Provide the [x, y] coordinate of the cell's center where the given text is located.  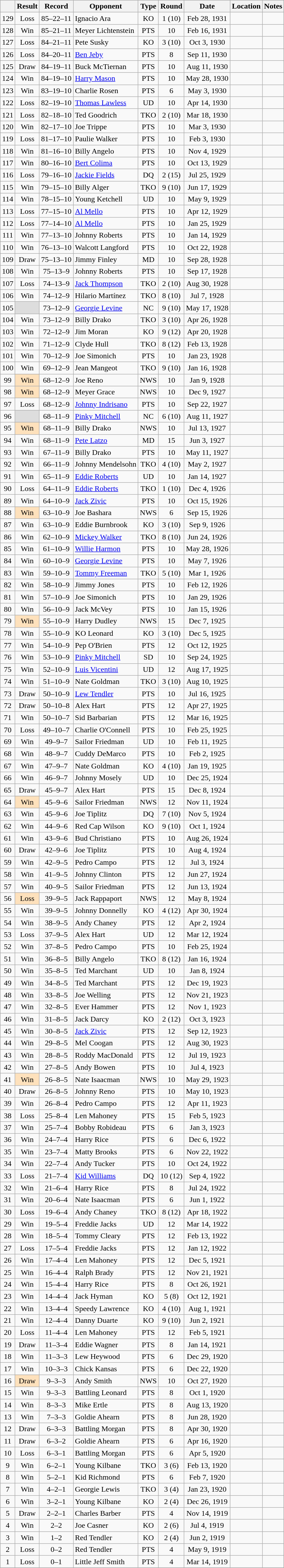
Apr 27, 1925 [207, 705]
51 [8, 959]
Jan 14, 1921 [207, 1345]
97 [8, 404]
Round [172, 6]
Dec 9, 1927 [207, 392]
77–15–10 [56, 211]
42–9–6 [56, 850]
47–9–7 [56, 766]
56 [8, 898]
82–19–10 [56, 103]
6–3–2 [56, 1441]
Jan 23, 1928 [207, 356]
Oct 1, 1924 [207, 826]
52 [8, 947]
Eddie Wagner [106, 1345]
2–2 [56, 1526]
Feb 5, 1921 [207, 1333]
76 [8, 657]
Charlie Rosen [106, 91]
8–3–3 [56, 1405]
58–10–9 [56, 585]
Aug 11, 1930 [207, 67]
48–9–7 [56, 754]
Feb 3, 1930 [207, 139]
60 [8, 850]
87 [8, 525]
63 [8, 814]
Bobby Robideau [106, 1128]
11 [8, 1441]
Kid Williams [106, 1176]
Aug 1, 1921 [207, 1309]
85–21–11 [56, 30]
Pete Susky [106, 42]
23 [8, 1296]
109 [8, 259]
23–7–4 [56, 1152]
Harry Mason [106, 79]
Aug 10, 1925 [207, 681]
SD [148, 657]
May 2, 1927 [207, 464]
50–10–8 [56, 705]
77–14–10 [56, 223]
67–11–9 [56, 452]
Jan 14, 1927 [207, 476]
Aug 17, 1925 [207, 669]
Bert Colima [106, 163]
65 [8, 790]
41–9–5 [56, 874]
22–7–4 [56, 1164]
Johnny Donnelly [106, 910]
Ben Jeby [106, 54]
Sep 12, 1923 [207, 1031]
22 [8, 1309]
57–10–9 [56, 597]
Jan 19, 1925 [207, 766]
82–17–10 [56, 127]
Dec 4, 1926 [207, 488]
Sep 22, 1927 [207, 404]
93 [8, 452]
84–19–11 [56, 67]
Nov 22, 1922 [207, 1152]
Nov 4, 1929 [207, 151]
Apr 14, 1930 [207, 103]
33–8–5 [56, 995]
7 (10) [172, 814]
32 [8, 1188]
Jun 2, 1919 [207, 1538]
12–4–4 [56, 1321]
114 [8, 199]
52–10–9 [56, 669]
Willie Harmon [106, 549]
113 [8, 211]
Dec 25, 1924 [207, 778]
Oct 12, 1925 [207, 645]
79–15–10 [56, 187]
Johnny Mendelsohn [106, 464]
Aug 11, 1927 [207, 416]
Apr 16, 1920 [207, 1441]
80–16–10 [56, 163]
125 [8, 67]
28 [8, 1236]
50–10–7 [56, 717]
64–10–9 [56, 500]
Danny Duarte [106, 1321]
53 [8, 935]
Feb 13, 1920 [207, 1465]
64–11–9 [56, 488]
Mar 14, 1919 [207, 1562]
83 [8, 573]
81 [8, 597]
Aug 30, 1928 [207, 284]
98 [8, 392]
58 [8, 874]
Young Ketchell [106, 199]
Jun 17, 1929 [207, 187]
Jan 15, 1926 [207, 609]
Jun 27, 1924 [207, 874]
May 28, 1930 [207, 79]
Jul 19, 1923 [207, 1055]
14–4–4 [56, 1296]
Jul 4, 1919 [207, 1526]
128 [8, 30]
Feb 25, 1925 [207, 730]
May 9, 1929 [207, 199]
Clyde Hull [106, 344]
18 [8, 1357]
Nov 11, 1924 [207, 802]
Georgie Lewis [106, 1489]
49–10–7 [56, 730]
Charlie O'Connell [106, 730]
Jul 16, 1925 [207, 693]
75–13–9 [56, 271]
79 [8, 621]
Jack Rappaport [106, 898]
Meyer Lichtenstein [106, 30]
0–1 [56, 1562]
Apr 30, 1920 [207, 1429]
Feb 11, 1925 [207, 742]
Jan 8, 1924 [207, 971]
85 [8, 549]
Meyer Grace [106, 392]
Jul 7, 1928 [207, 296]
Nov 21, 1921 [207, 1272]
3 (6) [172, 1465]
Oct 13, 1929 [207, 163]
64 [8, 802]
75 [8, 669]
119 [8, 139]
39 [8, 1103]
10–3–3 [56, 1369]
50–10–9 [56, 693]
May 17, 1928 [207, 308]
49–9–7 [56, 742]
Sep 24, 1925 [207, 657]
38–9–5 [56, 923]
44 [8, 1043]
Speedy Lawrence [106, 1309]
Paulie Walker [106, 139]
Dec 29, 1920 [207, 1357]
Pete Latzo [106, 440]
29 [8, 1224]
Jul 3, 1924 [207, 862]
Sep 11, 1930 [207, 54]
Dec 19, 1923 [207, 983]
69–12–9 [56, 368]
Sep 28, 1928 [207, 259]
124 [8, 79]
Joe Bashara [106, 513]
57 [8, 886]
Mar 18, 1930 [207, 115]
74–12–9 [56, 296]
7–3–3 [56, 1417]
69 [8, 742]
85–22–11 [56, 18]
Andy Tucker [106, 1164]
43–9–6 [56, 838]
3–2–1 [56, 1501]
Apr 12, 1929 [207, 211]
9 (12) [172, 332]
Feb 28, 1931 [207, 18]
Mar 16, 1925 [207, 717]
Joe Reno [106, 380]
26 [8, 1260]
45–9–7 [56, 790]
4–2–1 [56, 1489]
Jan 9, 1928 [207, 380]
1 [8, 1562]
96 [8, 416]
111 [8, 235]
Luis Vicentini [106, 669]
45 [8, 1031]
14 [8, 1405]
65–11–9 [56, 476]
Kid Richmond [106, 1477]
Apr 26, 1928 [207, 320]
Feb 16, 1931 [207, 30]
48 [8, 995]
Jun 13, 1924 [207, 886]
30 [8, 1212]
17–4–4 [56, 1260]
Aug 13, 1920 [207, 1405]
100 [8, 368]
Apr 11, 1923 [207, 1103]
Jan 14, 1929 [207, 235]
105 [8, 308]
81–16–10 [56, 151]
38 [8, 1115]
118 [8, 151]
Matty Brooks [106, 1152]
Jun 3, 1927 [207, 440]
43 [8, 1055]
59–10–9 [56, 573]
32–8–5 [56, 1007]
102 [8, 344]
91 [8, 476]
Apr 2, 1924 [207, 923]
Feb 12, 1926 [207, 585]
Feb 13, 1928 [207, 344]
37–9–5 [56, 935]
Dec 5, 1921 [207, 1260]
Tommy Cleary [106, 1236]
77 [8, 645]
Oct 26, 1921 [207, 1284]
Jul 24, 1922 [207, 1188]
Ralph Brady [106, 1272]
19–5–4 [56, 1224]
Jack Hyman [106, 1296]
44–9–6 [56, 826]
Sid Barbarian [106, 717]
123 [8, 91]
26–8–4 [56, 1103]
Johnny Mosely [106, 778]
16 [8, 1381]
51–10–9 [56, 681]
92 [8, 464]
Result [27, 6]
Dec 6, 1922 [207, 1140]
Aug 4, 1924 [207, 850]
Joe Casner [106, 1526]
Oct 3, 1930 [207, 42]
Sep 9, 1926 [207, 525]
Andy Bowen [106, 1067]
Oct 24, 1922 [207, 1164]
Thomas Lawless [106, 103]
90 [8, 488]
83–19–10 [56, 91]
Nov 21, 1923 [207, 995]
76–13–10 [56, 247]
72–12–9 [56, 332]
Jan 23, 1920 [207, 1489]
78–15–10 [56, 199]
4 (12) [172, 910]
46 [8, 1019]
25–7–4 [56, 1128]
71 [8, 717]
May 28, 1926 [207, 549]
29–8–5 [56, 1043]
62 [8, 826]
Mel Coogan [106, 1043]
Record [56, 6]
75–13–10 [56, 259]
47 [8, 1007]
9 [8, 1465]
25 [8, 1272]
88 [8, 513]
Jun 2, 1921 [207, 1321]
71–12–9 [56, 344]
Andy Smith [106, 1381]
72 [8, 705]
37–8–5 [56, 947]
46–9–7 [56, 778]
122 [8, 103]
Billy Alger [106, 187]
120 [8, 127]
15–4–4 [56, 1284]
Apr 30, 1924 [207, 910]
Buck McTiernan [106, 67]
Aug 30, 1923 [207, 1043]
Jan 16, 1928 [207, 368]
Jun 24, 1926 [207, 537]
Location [246, 6]
86 [8, 537]
Hilario Martínez [106, 296]
40–9–5 [56, 886]
112 [8, 223]
18–5–4 [56, 1236]
Nov 14, 1919 [207, 1514]
62–10–9 [56, 537]
81–17–10 [56, 139]
Ever Hammer [106, 1007]
Mike Ertle [106, 1405]
Jan 3, 1923 [207, 1128]
74–13–9 [56, 284]
20 [8, 1333]
59 [8, 862]
Jul 13, 1927 [207, 428]
Oct 3, 1923 [207, 1019]
84 [8, 561]
Feb 7, 1920 [207, 1477]
Joe Welling [106, 995]
34 [8, 1164]
Ted Goodrich [106, 115]
53–10–9 [56, 657]
Type [148, 6]
Apr 20, 1928 [207, 332]
KO Leonard [106, 633]
May 9, 1919 [207, 1550]
Notes [273, 6]
Nov 5, 1924 [207, 814]
Dec 26, 1919 [207, 1501]
60–10–9 [56, 561]
25–8–4 [56, 1115]
Ignacio Ara [106, 18]
Feb 13, 1922 [207, 1236]
Dec 5, 1925 [207, 633]
10 (12) [172, 1176]
Joe Trippe [106, 127]
13–4–4 [56, 1309]
107 [8, 284]
6–2–1 [56, 1465]
Oct 12, 1921 [207, 1296]
82 [8, 585]
Jan 25, 1929 [207, 223]
Jimmy Finley [106, 259]
Cuddy DeMarco [106, 754]
19 [8, 1345]
80 [8, 609]
Harry Dudley [106, 621]
66 [8, 778]
11–4–4 [56, 1333]
110 [8, 247]
Jackie Fields [106, 175]
94 [8, 440]
3 [8, 1538]
79–16–10 [56, 175]
May 10, 1923 [207, 1091]
89 [8, 500]
Little Jeff Smith [106, 1562]
Dec 7, 1925 [207, 621]
Dec 22, 1920 [207, 1369]
67 [8, 766]
Apr 5, 1920 [207, 1453]
5 (10) [172, 573]
17–5–4 [56, 1248]
Mar 1, 1926 [207, 573]
Jimmy Jones [106, 585]
21–6–4 [56, 1188]
May 3, 1930 [207, 91]
108 [8, 271]
61–10–9 [56, 549]
21–7–4 [56, 1176]
13 [8, 1417]
Oct 15, 1926 [207, 500]
May 8, 1924 [207, 898]
Mar 14, 1922 [207, 1224]
84–20–11 [56, 54]
Jan 29, 1926 [207, 597]
42–9–5 [56, 862]
2 (15) [172, 175]
127 [8, 42]
Mickey Walker [106, 537]
Roddy MacDonald [106, 1055]
20–6–4 [56, 1200]
5–2–1 [56, 1477]
Mar 12, 1924 [207, 935]
74 [8, 681]
Oct 1, 1920 [207, 1393]
70–12–9 [56, 356]
Feb 25, 1924 [207, 947]
2–2–1 [56, 1514]
78 [8, 633]
Bud Christiano [106, 838]
Pep O'Brien [106, 645]
121 [8, 115]
11–3–3 [56, 1357]
70 [8, 730]
Jack Thompson [106, 284]
Jul 25, 1929 [207, 175]
34–8–5 [56, 983]
77–13–10 [56, 235]
Charles Barber [106, 1514]
Battling Leonard [106, 1393]
Walcott Langford [106, 247]
68 [8, 754]
Johnny Clinton [106, 874]
Apr 18, 1922 [207, 1212]
16–4–4 [56, 1272]
Tommy Freeman [106, 573]
Feb 5, 1923 [207, 1115]
54 [8, 923]
104 [8, 320]
56–10–9 [56, 609]
84–19–10 [56, 79]
Jul 4, 1923 [207, 1067]
2 [8, 1550]
126 [8, 54]
7 [8, 1489]
Lew Heywood [106, 1357]
May 29, 1923 [207, 1079]
31 [8, 1200]
0–2 [56, 1550]
Jim Moran [106, 332]
Jan 16, 1924 [207, 959]
35 [8, 1152]
30–8–5 [56, 1031]
17 [8, 1369]
116 [8, 175]
54–10–9 [56, 645]
6 (10) [172, 416]
1–2 [56, 1538]
55 [8, 910]
Sep 15, 1926 [207, 513]
Date [207, 6]
Sep 4, 1922 [207, 1176]
Sep 17, 1928 [207, 271]
Mar 3, 1930 [207, 127]
73 [8, 693]
50 [8, 971]
40 [8, 1091]
Jun 28, 1920 [207, 1417]
41 [8, 1079]
106 [8, 296]
61 [8, 838]
27–8–5 [56, 1067]
2 (12) [172, 1019]
Jean Mangeot [106, 368]
103 [8, 332]
6–3–1 [56, 1453]
33 [8, 1176]
Oct 22, 1928 [207, 247]
Eddie Burnbrook [106, 525]
Nov 1, 1923 [207, 1007]
May 7, 1926 [207, 561]
Lew Tendler [106, 693]
35–8–5 [56, 971]
129 [8, 18]
84–21–11 [56, 42]
42 [8, 1067]
Opponent [106, 6]
99 [8, 380]
5 (8) [172, 1296]
5 [8, 1514]
Chick Kansas [106, 1369]
24–7–4 [56, 1140]
Red Cap Wilson [106, 826]
Jack McVey [106, 609]
117 [8, 163]
49 [8, 983]
115 [8, 187]
66–11–9 [56, 464]
95 [8, 428]
36–8–5 [56, 959]
2 (6) [172, 1526]
Jan 12, 1922 [207, 1248]
Dec 8, 1924 [207, 790]
Jack Darcy [106, 1019]
Johnny Reno [106, 1091]
28–8–5 [56, 1055]
21 [8, 1321]
27 [8, 1248]
Oct 27, 1920 [207, 1381]
101 [8, 356]
Johnny Indrisano [106, 404]
6–3–3 [56, 1429]
82–18–10 [56, 115]
Jun 1, 1922 [207, 1200]
37 [8, 1128]
24 [8, 1284]
Feb 2, 1925 [207, 754]
19–6–4 [56, 1212]
Aug 26, 1924 [207, 838]
May 11, 1927 [207, 452]
11–3–4 [56, 1345]
31–8–5 [56, 1019]
3 (4) [172, 1489]
36 [8, 1140]
